Pinpoint the cell where the given text exists, returning its [x, y] midpoint coordinate. 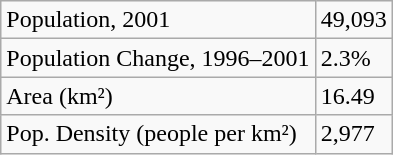
Population, 2001 [158, 20]
49,093 [354, 20]
2,977 [354, 134]
2.3% [354, 58]
16.49 [354, 96]
Pop. Density (people per km²) [158, 134]
Area (km²) [158, 96]
Population Change, 1996–2001 [158, 58]
